Extract the (x, y) coordinate from the center of the cell holding the provided text.  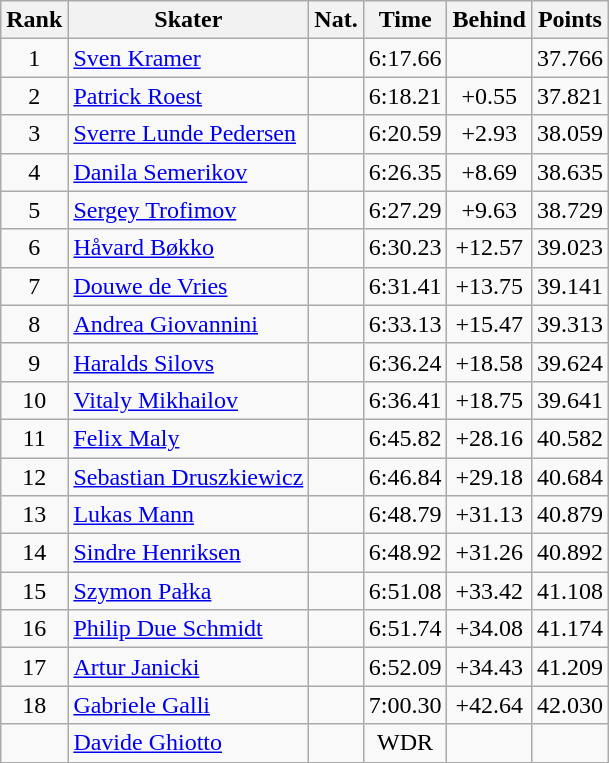
6:48.79 (405, 515)
6:26.35 (405, 172)
Gabriele Galli (188, 705)
15 (34, 591)
+42.64 (489, 705)
6:48.92 (405, 553)
41.209 (570, 667)
6:36.24 (405, 362)
14 (34, 553)
38.729 (570, 210)
+31.26 (489, 553)
40.582 (570, 438)
+31.13 (489, 515)
6:51.74 (405, 629)
12 (34, 477)
42.030 (570, 705)
Sverre Lunde Pedersen (188, 134)
+29.18 (489, 477)
39.641 (570, 400)
Sergey Trofimov (188, 210)
10 (34, 400)
2 (34, 96)
38.635 (570, 172)
Rank (34, 20)
Skater (188, 20)
6:36.41 (405, 400)
38.059 (570, 134)
6:52.09 (405, 667)
WDR (405, 743)
Points (570, 20)
6:18.21 (405, 96)
Davide Ghiotto (188, 743)
+0.55 (489, 96)
8 (34, 324)
+8.69 (489, 172)
18 (34, 705)
7:00.30 (405, 705)
Danila Semerikov (188, 172)
9 (34, 362)
39.313 (570, 324)
6:51.08 (405, 591)
Artur Janicki (188, 667)
11 (34, 438)
40.684 (570, 477)
6:27.29 (405, 210)
Vitaly Mikhailov (188, 400)
Philip Due Schmidt (188, 629)
1 (34, 58)
6:30.23 (405, 248)
+9.63 (489, 210)
Lukas Mann (188, 515)
+34.43 (489, 667)
6:31.41 (405, 286)
6 (34, 248)
7 (34, 286)
+15.47 (489, 324)
Andrea Giovannini (188, 324)
+2.93 (489, 134)
41.108 (570, 591)
17 (34, 667)
Szymon Pałka (188, 591)
16 (34, 629)
37.821 (570, 96)
Douwe de Vries (188, 286)
Felix Maly (188, 438)
Sindre Henriksen (188, 553)
+28.16 (489, 438)
Håvard Bøkko (188, 248)
37.766 (570, 58)
41.174 (570, 629)
39.624 (570, 362)
Sven Kramer (188, 58)
Behind (489, 20)
6:33.13 (405, 324)
40.892 (570, 553)
Patrick Roest (188, 96)
4 (34, 172)
6:45.82 (405, 438)
6:20.59 (405, 134)
Time (405, 20)
39.141 (570, 286)
40.879 (570, 515)
Sebastian Druszkiewicz (188, 477)
+13.75 (489, 286)
+34.08 (489, 629)
39.023 (570, 248)
+18.58 (489, 362)
6:17.66 (405, 58)
Nat. (336, 20)
Haralds Silovs (188, 362)
+12.57 (489, 248)
6:46.84 (405, 477)
13 (34, 515)
3 (34, 134)
+18.75 (489, 400)
+33.42 (489, 591)
5 (34, 210)
